Return (X, Y) of the center of cell containing provided text 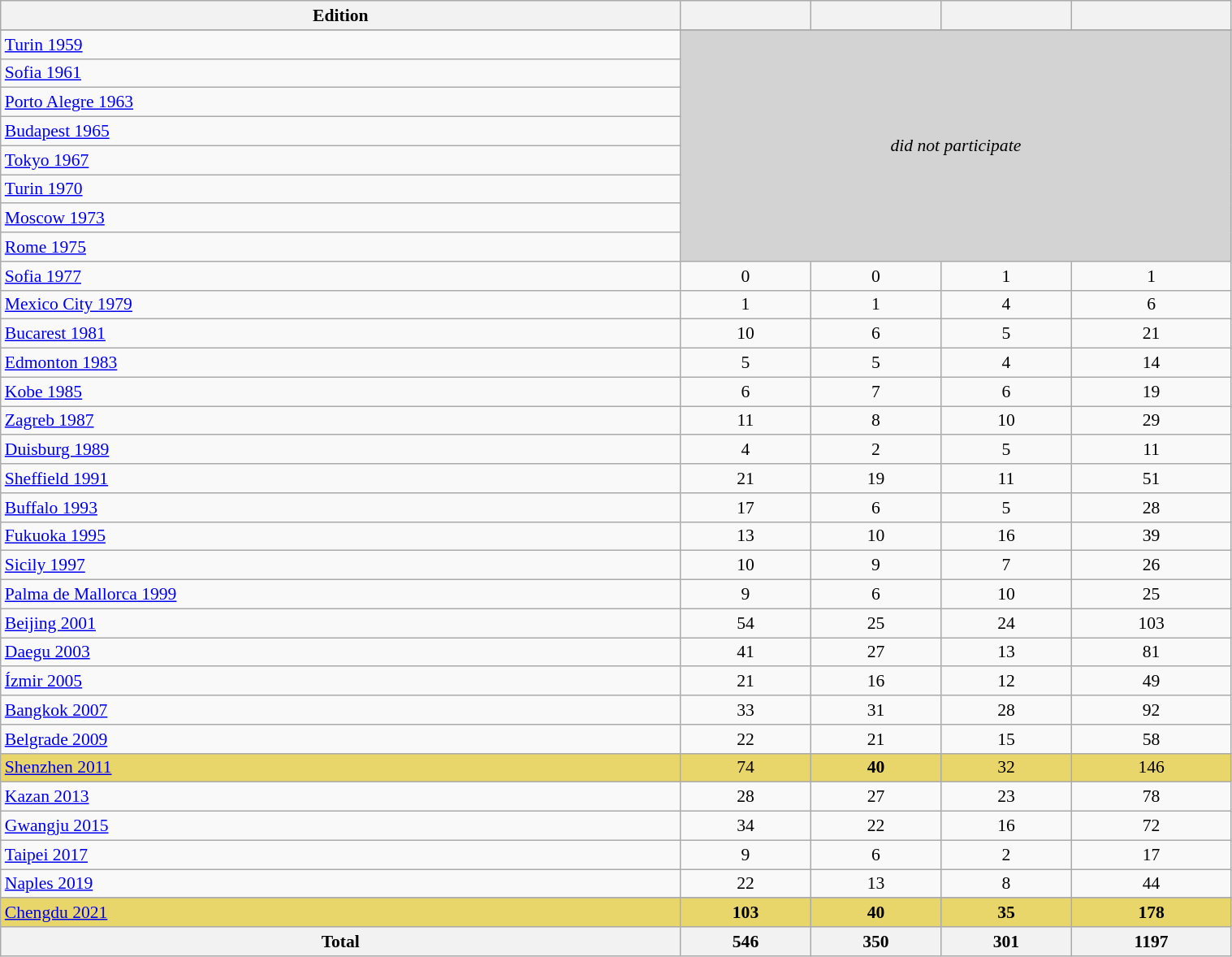
Moscow 1973 (341, 219)
12 (1006, 682)
Total (341, 942)
Turin 1970 (341, 189)
Budapest 1965 (341, 132)
Naples 2019 (341, 884)
81 (1152, 652)
350 (875, 942)
Chengdu 2021 (341, 913)
24 (1006, 623)
51 (1152, 478)
146 (1152, 768)
Ízmir 2005 (341, 682)
Bangkok 2007 (341, 710)
546 (746, 942)
Shenzhen 2011 (341, 768)
39 (1152, 536)
Turin 1959 (341, 45)
Gwangju 2015 (341, 826)
49 (1152, 682)
15 (1006, 739)
Sofia 1977 (341, 276)
Sicily 1997 (341, 565)
1197 (1152, 942)
Mexico City 1979 (341, 305)
34 (746, 826)
29 (1152, 421)
92 (1152, 710)
14 (1152, 363)
26 (1152, 565)
Bucarest 1981 (341, 334)
Palma de Mallorca 1999 (341, 595)
Kazan 2013 (341, 797)
Porto Alegre 1963 (341, 102)
Belgrade 2009 (341, 739)
Sofia 1961 (341, 73)
Kobe 1985 (341, 392)
32 (1006, 768)
Rome 1975 (341, 247)
Edition (341, 15)
35 (1006, 913)
41 (746, 652)
did not participate (956, 146)
72 (1152, 826)
Buffalo 1993 (341, 508)
Beijing 2001 (341, 623)
Taipei 2017 (341, 855)
Daegu 2003 (341, 652)
58 (1152, 739)
44 (1152, 884)
54 (746, 623)
31 (875, 710)
23 (1006, 797)
74 (746, 768)
Tokyo 1967 (341, 160)
178 (1152, 913)
Edmonton 1983 (341, 363)
78 (1152, 797)
301 (1006, 942)
Fukuoka 1995 (341, 536)
33 (746, 710)
Duisburg 1989 (341, 450)
Sheffield 1991 (341, 478)
Zagreb 1987 (341, 421)
